Identify which cell holds the provided text, then report its (X, Y) central coordinate. 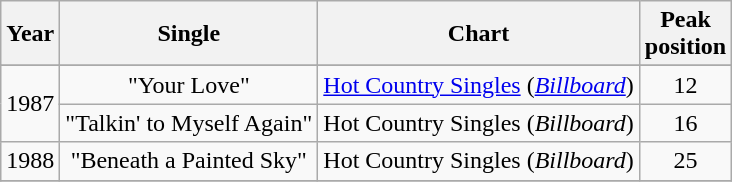
12 (685, 85)
Chart (479, 34)
Single (189, 34)
1988 (30, 161)
Peakposition (685, 34)
25 (685, 161)
"Your Love" (189, 85)
"Beneath a Painted Sky" (189, 161)
1987 (30, 104)
Year (30, 34)
"Talkin' to Myself Again" (189, 123)
16 (685, 123)
